Scan for the cell matching the given text and deliver its [X, Y] coordinate at center. 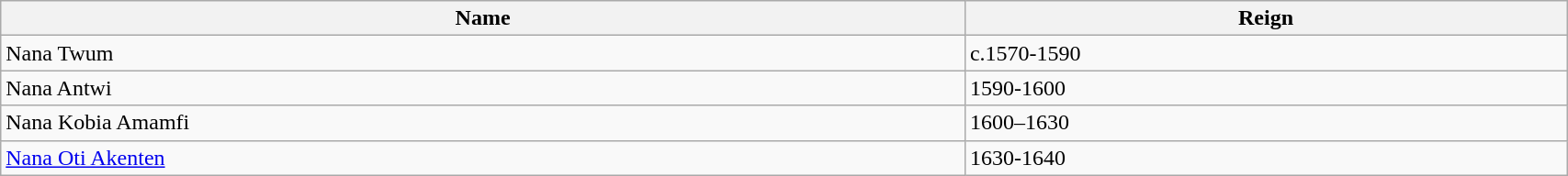
Nana Oti Akenten [483, 158]
1600–1630 [1266, 123]
c.1570-1590 [1266, 53]
Nana Kobia Amamfi [483, 123]
Name [483, 18]
Reign [1266, 18]
1590-1600 [1266, 88]
Nana Antwi [483, 88]
Nana Twum [483, 53]
1630-1640 [1266, 158]
